Output the [x, y] coordinate of the center of the cell containing the given text.  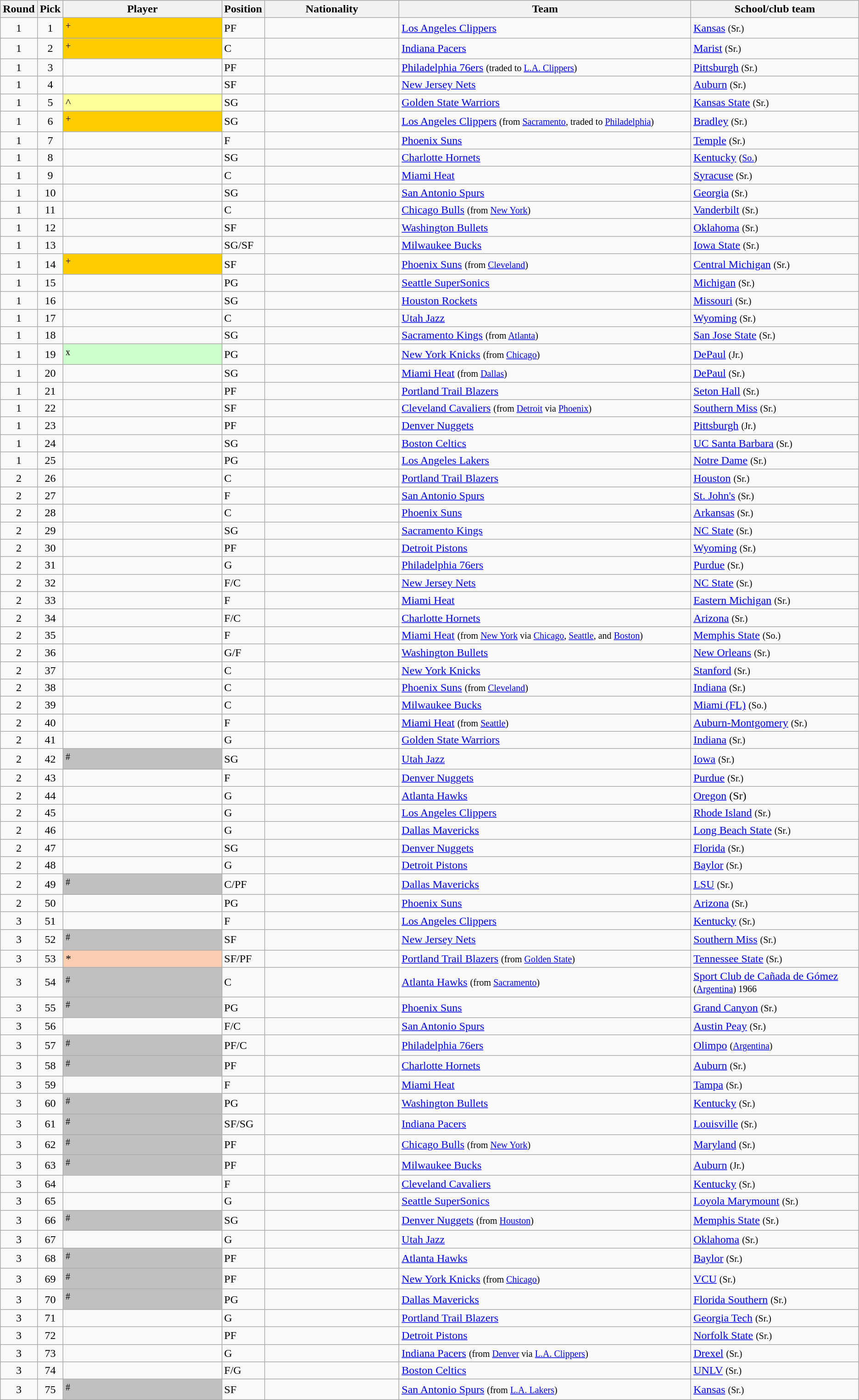
Sacramento Kings (from Atlanta) [545, 335]
Iowa State (Sr.) [775, 245]
34 [50, 618]
24 [50, 443]
Oregon (Sr) [775, 795]
67 [50, 1239]
Player [142, 9]
Vanderbilt (Sr.) [775, 210]
30 [50, 548]
New Orleans (Sr.) [775, 653]
50 [50, 903]
Bradley (Sr.) [775, 121]
School/club team [775, 9]
Michigan (Sr.) [775, 283]
13 [50, 245]
57 [50, 1045]
47 [50, 848]
58 [50, 1065]
33 [50, 600]
52 [50, 940]
26 [50, 478]
Auburn (Jr.) [775, 1166]
St. John's (Sr.) [775, 496]
Grand Canyon (Sr.) [775, 1008]
Marist (Sr.) [775, 49]
54 [50, 982]
39 [50, 705]
Arkansas (Sr.) [775, 513]
72 [50, 1336]
Portland Trail Blazers (from Golden State) [545, 959]
55 [50, 1008]
LSU (Sr.) [775, 885]
27 [50, 496]
25 [50, 461]
C/PF [243, 885]
Eastern Michigan (Sr.) [775, 600]
Missouri (Sr.) [775, 301]
Florida Southern (Sr.) [775, 1300]
61 [50, 1124]
60 [50, 1104]
70 [50, 1300]
75 [50, 1389]
74 [50, 1371]
66 [50, 1221]
64 [50, 1184]
Georgia Tech (Sr.) [775, 1318]
Indiana Pacers (from Denver via L.A. Clippers) [545, 1353]
62 [50, 1144]
32 [50, 583]
Los Angeles Clippers (from Sacramento, traded to Philadelphia) [545, 121]
New York Knicks [545, 670]
44 [50, 795]
Drexel (Sr.) [775, 1353]
G/F [243, 653]
San Jose State (Sr.) [775, 335]
Kentucky (So.) [775, 158]
Pittsburgh (Sr.) [775, 67]
17 [50, 318]
10 [50, 193]
Austin Peay (Sr.) [775, 1026]
56 [50, 1026]
65 [50, 1201]
Pick [50, 9]
Tampa (Sr.) [775, 1085]
Georgia (Sr.) [775, 193]
36 [50, 653]
41 [50, 740]
* [142, 959]
42 [50, 759]
40 [50, 723]
Position [243, 9]
SF/SG [243, 1124]
59 [50, 1085]
6 [50, 121]
SG/SF [243, 245]
Loyola Marymount (Sr.) [775, 1201]
Philadelphia 76ers (traded to L.A. Clippers) [545, 67]
69 [50, 1278]
20 [50, 373]
14 [50, 264]
53 [50, 959]
68 [50, 1258]
F/G [243, 1371]
22 [50, 408]
46 [50, 831]
73 [50, 1353]
Louisville (Sr.) [775, 1124]
UC Santa Barbara (Sr.) [775, 443]
Temple (Sr.) [775, 140]
Sport Club de Cañada de Gómez (Argentina) 1966 [775, 982]
Seton Hall (Sr.) [775, 391]
4 [50, 85]
38 [50, 688]
Pittsburgh (Jr.) [775, 426]
Memphis State (Sr.) [775, 1221]
43 [50, 778]
UNLV (Sr.) [775, 1371]
Memphis State (So.) [775, 635]
8 [50, 158]
37 [50, 670]
Los Angeles Lakers [545, 461]
SF/PF [243, 959]
48 [50, 865]
Florida (Sr.) [775, 848]
DePaul (Jr.) [775, 354]
51 [50, 920]
Houston Rockets [545, 301]
Notre Dame (Sr.) [775, 461]
Atlanta Hawks (from Sacramento) [545, 982]
11 [50, 210]
Syracuse (Sr.) [775, 175]
Tennessee State (Sr.) [775, 959]
Nationality [332, 9]
18 [50, 335]
29 [50, 530]
15 [50, 283]
49 [50, 885]
5 [50, 102]
Maryland (Sr.) [775, 1144]
Rhode Island (Sr.) [775, 813]
Round [19, 9]
DePaul (Sr.) [775, 373]
19 [50, 354]
Auburn-Montgomery (Sr.) [775, 723]
12 [50, 228]
9 [50, 175]
x [142, 354]
Cleveland Cavaliers [545, 1184]
23 [50, 426]
Miami Heat (from Dallas) [545, 373]
7 [50, 140]
San Antonio Spurs (from L.A. Lakers) [545, 1389]
21 [50, 391]
63 [50, 1166]
31 [50, 565]
Kansas State (Sr.) [775, 102]
PF/C [243, 1045]
^ [142, 102]
Central Michigan (Sr.) [775, 264]
Long Beach State (Sr.) [775, 831]
Sacramento Kings [545, 530]
Stanford (Sr.) [775, 670]
Miami (FL) (So.) [775, 705]
71 [50, 1318]
Iowa (Sr.) [775, 759]
28 [50, 513]
Houston (Sr.) [775, 478]
Team [545, 9]
Cleveland Cavaliers (from Detroit via Phoenix) [545, 408]
16 [50, 301]
Miami Heat (from Seattle) [545, 723]
45 [50, 813]
Olimpo (Argentina) [775, 1045]
VCU (Sr.) [775, 1278]
35 [50, 635]
Miami Heat (from New York via Chicago, Seattle, and Boston) [545, 635]
Denver Nuggets (from Houston) [545, 1221]
Norfolk State (Sr.) [775, 1336]
